Scan for the cell matching the given text and deliver its (x, y) coordinate at center. 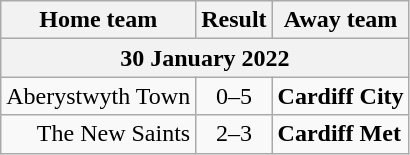
Home team (98, 20)
2–3 (234, 134)
Result (234, 20)
0–5 (234, 96)
Cardiff City (340, 96)
Away team (340, 20)
The New Saints (98, 134)
Aberystwyth Town (98, 96)
30 January 2022 (205, 58)
Cardiff Met (340, 134)
